From the cell containing the given text, extract its center point as [x, y] coordinate. 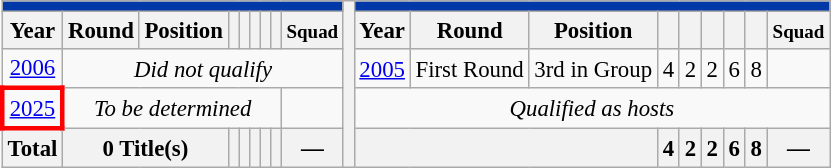
3rd in Group [593, 68]
Qualified as hosts [592, 108]
0 Title(s) [146, 148]
2025 [32, 108]
Total [32, 148]
2006 [32, 68]
2005 [382, 68]
First Round [470, 68]
Did not qualify [204, 68]
To be determined [172, 108]
